Extract the (X, Y) coordinate from the center of the cell holding the provided text.  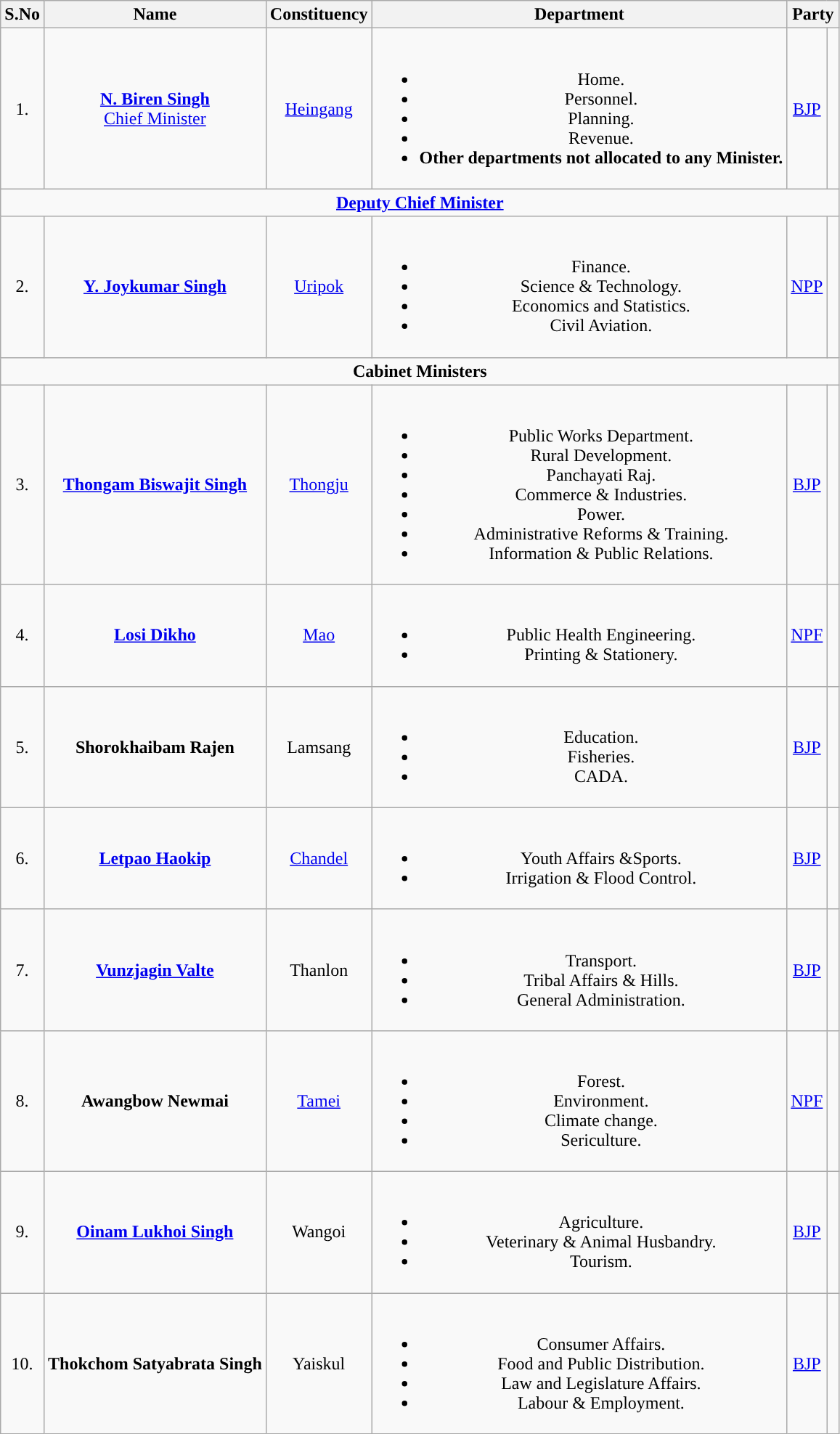
Oinam Lukhoi Singh (155, 1231)
4. (23, 635)
Letpao Haokip (155, 858)
Youth Affairs &Sports.Irrigation & Flood Control. (579, 858)
Thongju (319, 485)
5. (23, 746)
Thokchom Satyabrata Singh (155, 1363)
N. Biren SinghChief Minister (155, 109)
3. (23, 485)
Awangbow Newmai (155, 1101)
NPP (807, 287)
Deputy Chief Minister (420, 203)
2. (23, 287)
Public Health Engineering.Printing & Stationery. (579, 635)
Transport.Tribal Affairs & Hills.General Administration. (579, 970)
Shorokhaibam Rajen (155, 746)
Education.Fisheries.CADA. (579, 746)
Name (155, 15)
9. (23, 1231)
Y. Joykumar Singh (155, 287)
Heingang (319, 109)
Finance.Science & Technology.Economics and Statistics.Civil Aviation. (579, 287)
S.No (23, 15)
Cabinet Ministers (420, 371)
Chandel (319, 858)
Thongam Biswajit Singh (155, 485)
Party (813, 15)
Department (579, 15)
Vunzjagin Valte (155, 970)
6. (23, 858)
Constituency (319, 15)
Agriculture.Veterinary & Animal Husbandry.Tourism. (579, 1231)
Uripok (319, 287)
Wangoi (319, 1231)
Yaiskul (319, 1363)
7. (23, 970)
Mao (319, 635)
Thanlon (319, 970)
Home.Personnel.Planning.Revenue.Other departments not allocated to any Minister. (579, 109)
1. (23, 109)
Consumer Affairs.Food and Public Distribution.Law and Legislature Affairs.Labour & Employment. (579, 1363)
Tamei (319, 1101)
Lamsang (319, 746)
8. (23, 1101)
10. (23, 1363)
Forest.Environment.Climate change.Sericulture. (579, 1101)
Losi Dikho (155, 635)
